Search for the cell housing the specified text and yield its (x, y) center coordinate. 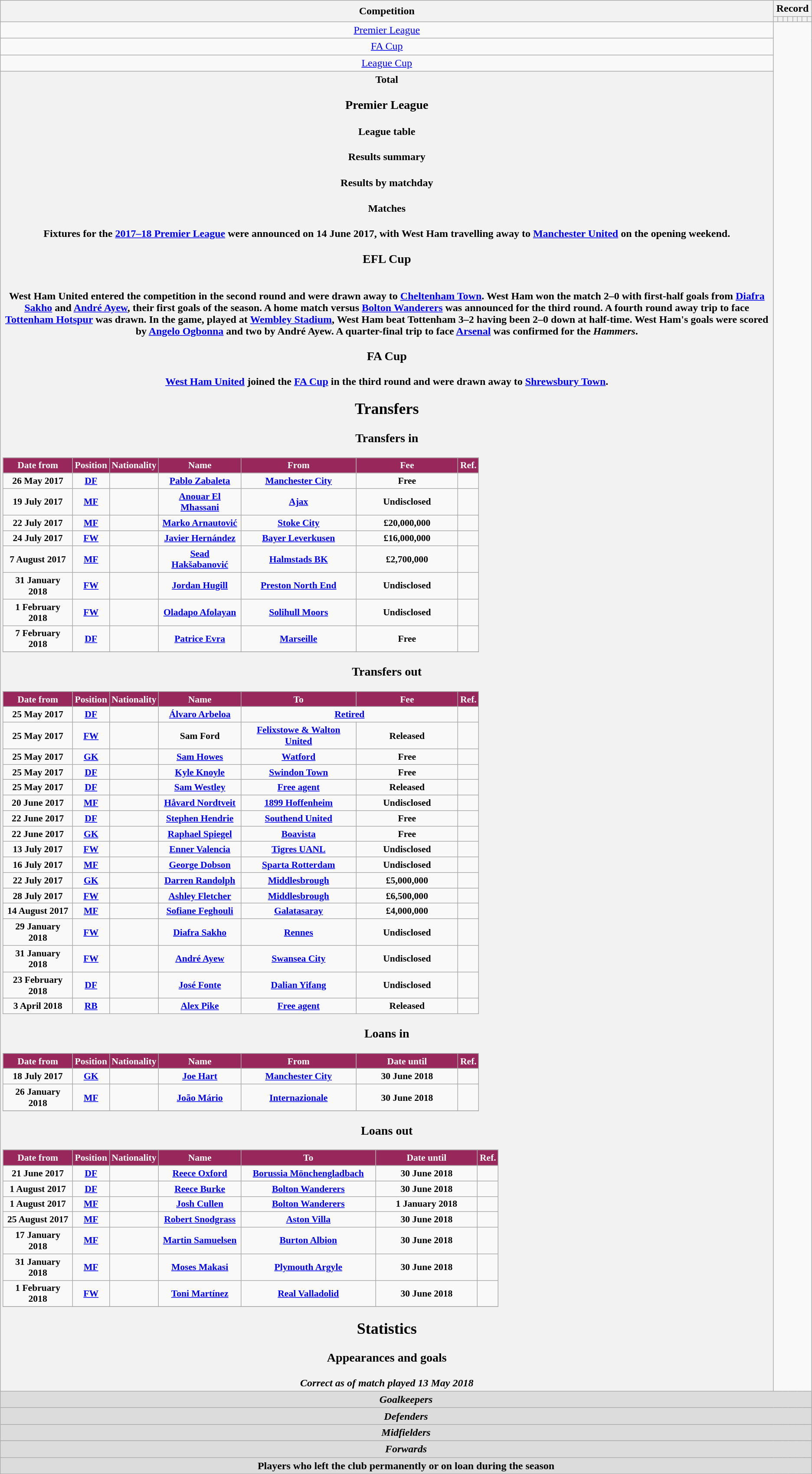
Swansea City (298, 959)
Plymouth Argyle (308, 1267)
Martin Samuelsen (200, 1240)
28 July 2017 (38, 896)
Håvard Nordtveit (200, 803)
Watford (298, 757)
Internazionale (298, 1097)
Record (792, 9)
14 August 2017 (38, 911)
Borussia Mönchengladbach (308, 1173)
Reece Oxford (200, 1173)
Competition (387, 11)
Ajax (298, 502)
João Mário (200, 1097)
Retired (350, 715)
23 February 2018 (38, 985)
Premier League (387, 30)
RB (91, 1006)
1 January 2018 (427, 1204)
7 August 2017 (38, 559)
7 February 2018 (38, 639)
Southend United (298, 818)
André Ayew (200, 959)
£20,000,000 (407, 523)
Anouar El Mhassani (200, 502)
25 August 2017 (38, 1220)
Forwards (406, 1449)
Toni Martínez (200, 1294)
Felixstowe & Walton United (298, 736)
Solihull Moors (298, 612)
Halmstads BK (298, 559)
Josh Cullen (200, 1204)
Javier Hernández (200, 538)
Patrice Evra (200, 639)
Bayer Leverkusen (298, 538)
Aston Villa (308, 1220)
Preston North End (298, 586)
24 July 2017 (38, 538)
Marko Arnautović (200, 523)
Darren Randolph (200, 880)
£4,000,000 (407, 911)
Ashley Fletcher (200, 896)
16 July 2017 (38, 865)
Sam Ford (200, 736)
Diafra Sakho (200, 932)
Stoke City (298, 523)
£5,000,000 (407, 880)
Defenders (406, 1416)
13 July 2017 (38, 849)
Real Valladolid (308, 1294)
Jordan Hugill (200, 586)
Swindon Town (298, 772)
18 July 2017 (38, 1077)
Alex Pike (200, 1006)
Robert Snodgrass (200, 1220)
Enner Valencia (200, 849)
Kyle Knoyle (200, 772)
Tigres UANL (298, 849)
Joe Hart (200, 1077)
£16,000,000 (407, 538)
Sofiane Feghouli (200, 911)
26 January 2018 (38, 1097)
Stephen Hendrie (200, 818)
FA Cup (387, 46)
League Cup (387, 63)
Reece Burke (200, 1188)
£6,500,000 (407, 896)
Sam Howes (200, 757)
19 July 2017 (38, 502)
Oladapo Afolayan (200, 612)
Pablo Zabaleta (200, 481)
Burton Albion (308, 1240)
Players who left the club permanently or on loan during the season (406, 1466)
Sparta Rotterdam (298, 865)
Galatasaray (298, 911)
George Dobson (200, 865)
Marseille (298, 639)
Álvaro Arbeloa (200, 715)
21 June 2017 (38, 1173)
José Fonte (200, 985)
26 May 2017 (38, 481)
Moses Makasi (200, 1267)
Sead Hakšabanović (200, 559)
Goalkeepers (406, 1399)
Dalian Yifang (298, 985)
£2,700,000 (407, 559)
Rennes (298, 932)
20 June 2017 (38, 803)
3 April 2018 (38, 1006)
1899 Hoffenheim (298, 803)
17 January 2018 (38, 1240)
29 January 2018 (38, 932)
Raphael Spiegel (200, 834)
Boavista (298, 834)
Midfielders (406, 1432)
Sam Westley (200, 788)
